Locate the cell with the specified text and output its [x, y] center coordinate. 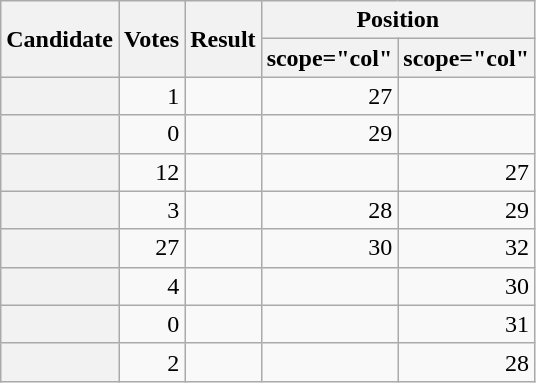
Votes [151, 39]
12 [151, 172]
3 [151, 210]
1 [151, 96]
31 [466, 324]
4 [151, 286]
2 [151, 362]
Result [223, 39]
Position [398, 20]
Candidate [60, 39]
32 [466, 248]
